From the cell containing the given text, extract its center point as (X, Y) coordinate. 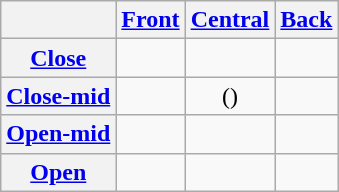
Central (230, 20)
Close-mid (58, 96)
Front (150, 20)
Back (306, 20)
() (230, 96)
Open-mid (58, 134)
Open (58, 172)
Close (58, 58)
